Detect which cell encompasses the target text, then output its (x, y) center coordinate. 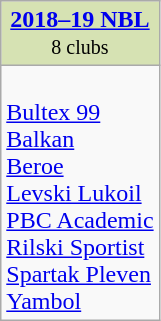
2018–19 NBL8 clubs (80, 34)
Bultex 99 Balkan Beroe Levski Lukoil PBC Academic Rilski Sportist Spartak Pleven Yambol (80, 193)
